Return the [X, Y] coordinate for the center point of the cell that contains the specified text.  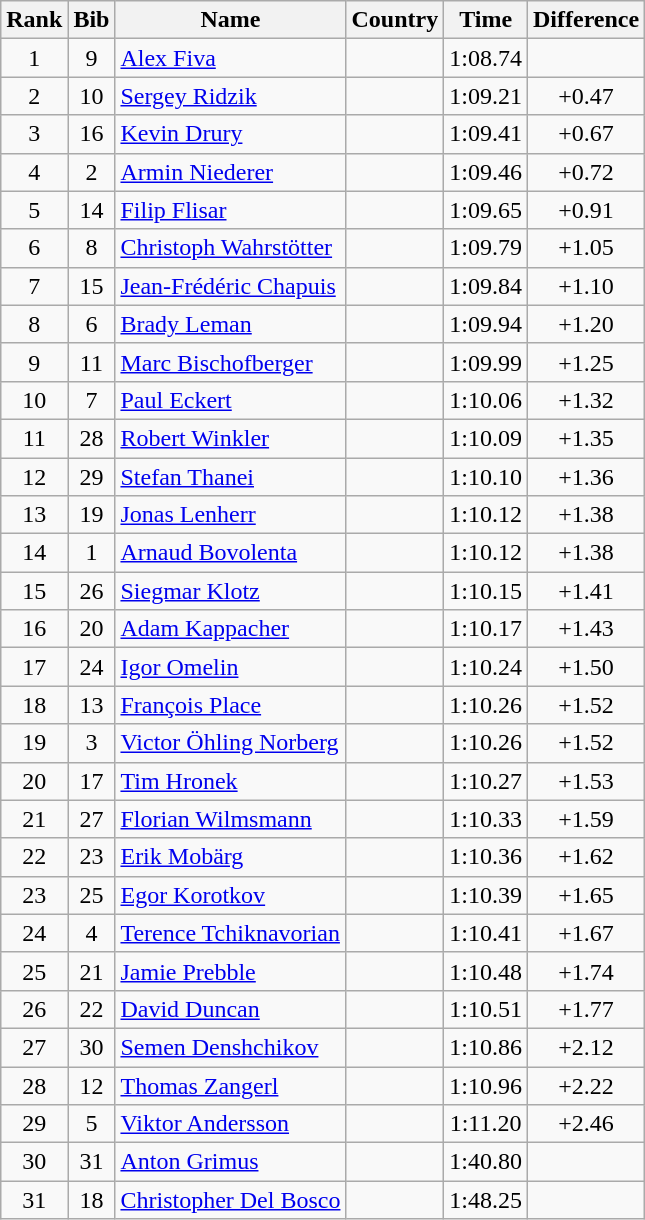
Difference [586, 20]
Arnaud Bovolenta [230, 553]
Bib [92, 20]
Christoph Wahrstötter [230, 248]
+0.67 [586, 134]
1:10.48 [486, 971]
1:10.41 [486, 933]
Tim Hronek [230, 781]
1:10.39 [486, 895]
+0.91 [586, 210]
Christopher Del Bosco [230, 1200]
+2.12 [586, 1047]
+1.53 [586, 781]
+0.47 [586, 96]
1:11.20 [486, 1124]
1:10.10 [486, 477]
+1.43 [586, 629]
Terence Tchiknavorian [230, 933]
Semen Denshchikov [230, 1047]
1:10.09 [486, 438]
Erik Mobärg [230, 857]
1:09.46 [486, 172]
Anton Grimus [230, 1162]
+2.46 [586, 1124]
+1.77 [586, 1009]
+1.35 [586, 438]
Time [486, 20]
Jean-Frédéric Chapuis [230, 286]
Marc Bischofberger [230, 362]
1:10.86 [486, 1047]
Viktor Andersson [230, 1124]
1:10.27 [486, 781]
+1.59 [586, 819]
1:10.06 [486, 400]
1:10.24 [486, 667]
Egor Korotkov [230, 895]
François Place [230, 705]
Rank [34, 20]
1:10.17 [486, 629]
Jonas Lenherr [230, 515]
+1.50 [586, 667]
1:10.51 [486, 1009]
Paul Eckert [230, 400]
+1.67 [586, 933]
David Duncan [230, 1009]
1:08.74 [486, 58]
+1.65 [586, 895]
1:09.41 [486, 134]
1:10.36 [486, 857]
+1.20 [586, 324]
Stefan Thanei [230, 477]
1:09.21 [486, 96]
Name [230, 20]
Siegmar Klotz [230, 591]
+1.74 [586, 971]
+2.22 [586, 1085]
Armin Niederer [230, 172]
+1.05 [586, 248]
Victor Öhling Norberg [230, 743]
Florian Wilmsmann [230, 819]
Country [395, 20]
Sergey Ridzik [230, 96]
Kevin Drury [230, 134]
+1.62 [586, 857]
1:40.80 [486, 1162]
Robert Winkler [230, 438]
1:09.94 [486, 324]
Alex Fiva [230, 58]
Igor Omelin [230, 667]
1:10.96 [486, 1085]
+1.32 [586, 400]
Jamie Prebble [230, 971]
1:09.79 [486, 248]
1:09.84 [486, 286]
1:10.15 [486, 591]
Brady Leman [230, 324]
+1.41 [586, 591]
Adam Kappacher [230, 629]
+1.10 [586, 286]
+1.36 [586, 477]
1:09.65 [486, 210]
Filip Flisar [230, 210]
1:10.33 [486, 819]
1:48.25 [486, 1200]
1:09.99 [486, 362]
+0.72 [586, 172]
Thomas Zangerl [230, 1085]
+1.25 [586, 362]
